Capture the cell that displays the provided text and extract its [x, y] central coordinate. 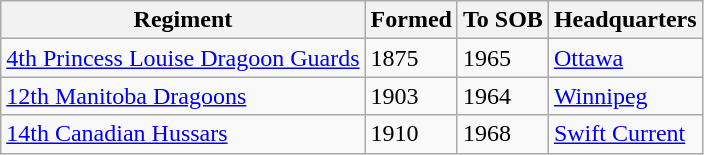
Winnipeg [625, 96]
Ottawa [625, 58]
1910 [411, 134]
Regiment [183, 20]
1964 [502, 96]
To SOB [502, 20]
Formed [411, 20]
1903 [411, 96]
Swift Current [625, 134]
1875 [411, 58]
12th Manitoba Dragoons [183, 96]
4th Princess Louise Dragoon Guards [183, 58]
1965 [502, 58]
Headquarters [625, 20]
14th Canadian Hussars [183, 134]
1968 [502, 134]
